Determine the [x, y] coordinate at the center of the cell enclosing the given text.  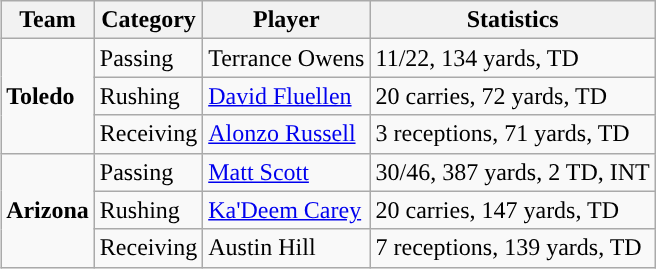
11/22, 134 yards, TD [512, 58]
Player [286, 20]
20 carries, 147 yards, TD [512, 210]
Ka'Deem Carey [286, 210]
David Fluellen [286, 96]
20 carries, 72 yards, TD [512, 96]
Alonzo Russell [286, 134]
3 receptions, 71 yards, TD [512, 134]
7 receptions, 139 yards, TD [512, 248]
Terrance Owens [286, 58]
Team [48, 20]
30/46, 387 yards, 2 TD, INT [512, 172]
Statistics [512, 20]
Toledo [48, 96]
Arizona [48, 210]
Austin Hill [286, 248]
Matt Scott [286, 172]
Category [148, 20]
